Return the (X, Y) coordinate for the center point of the cell that contains the specified text.  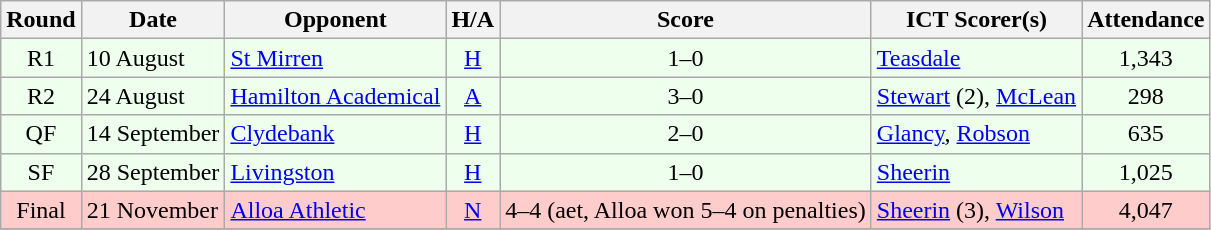
3–0 (686, 96)
N (473, 210)
R2 (41, 96)
Glancy, Robson (976, 134)
21 November (153, 210)
4–4 (aet, Alloa won 5–4 on penalties) (686, 210)
A (473, 96)
SF (41, 172)
Final (41, 210)
St Mirren (336, 58)
635 (1146, 134)
H/A (473, 20)
28 September (153, 172)
R1 (41, 58)
Clydebank (336, 134)
298 (1146, 96)
14 September (153, 134)
Score (686, 20)
Alloa Athletic (336, 210)
QF (41, 134)
Hamilton Academical (336, 96)
2–0 (686, 134)
Teasdale (976, 58)
1,343 (1146, 58)
4,047 (1146, 210)
Stewart (2), McLean (976, 96)
ICT Scorer(s) (976, 20)
Attendance (1146, 20)
Livingston (336, 172)
24 August (153, 96)
Opponent (336, 20)
1,025 (1146, 172)
Sheerin (976, 172)
Date (153, 20)
10 August (153, 58)
Round (41, 20)
Sheerin (3), Wilson (976, 210)
